Capture the cell that displays the provided text and extract its (X, Y) central coordinate. 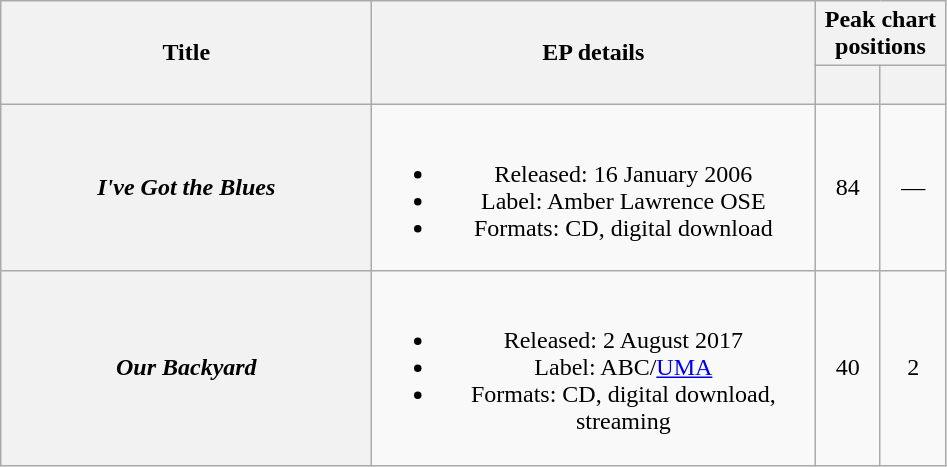
Peak chartpositions (880, 34)
40 (848, 368)
Our Backyard (186, 368)
— (913, 188)
Released: 2 August 2017Label: ABC/UMA Formats: CD, digital download, streaming (594, 368)
2 (913, 368)
Released: 16 January 2006Label: Amber Lawrence OSE Formats: CD, digital download (594, 188)
I've Got the Blues (186, 188)
EP details (594, 52)
84 (848, 188)
Title (186, 52)
